Extract the [X, Y] coordinate from the center of the cell holding the provided text.  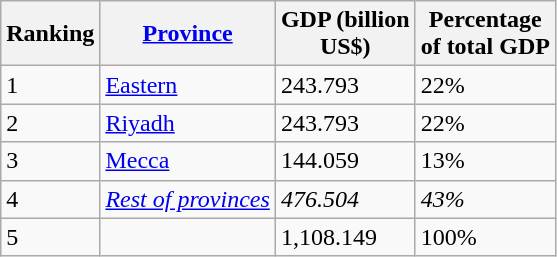
5 [50, 237]
Riyadh [188, 123]
Eastern [188, 85]
Percentageof total GDP [485, 34]
476.504 [345, 199]
4 [50, 199]
1,108.149 [345, 237]
3 [50, 161]
Province [188, 34]
Mecca [188, 161]
Ranking [50, 34]
GDP (billionUS$) [345, 34]
100% [485, 237]
2 [50, 123]
43% [485, 199]
13% [485, 161]
144.059 [345, 161]
Rest of provinces [188, 199]
1 [50, 85]
